Search for the cell housing the specified text and yield its [x, y] center coordinate. 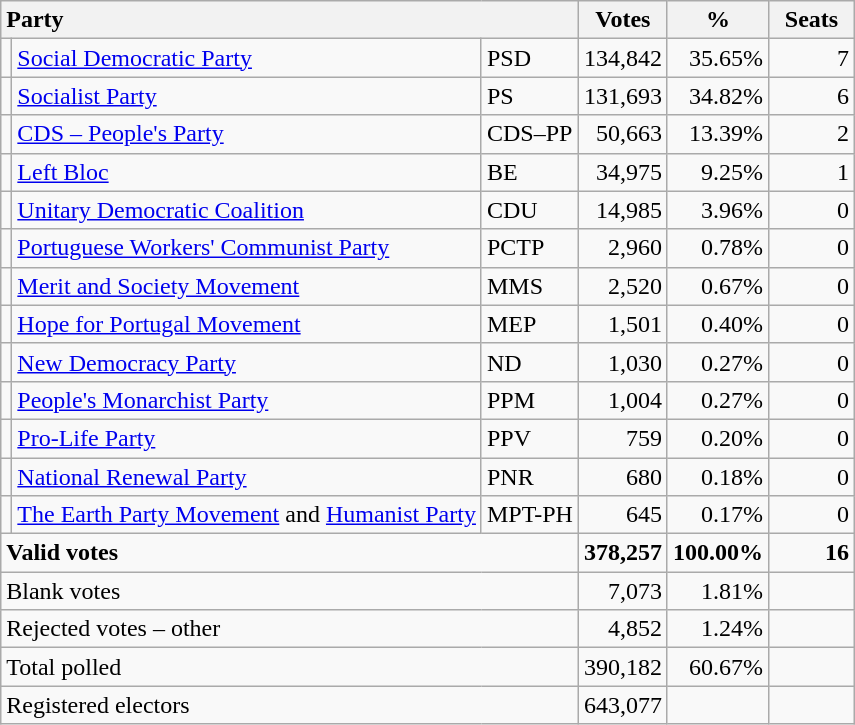
National Renewal Party [247, 477]
13.39% [718, 134]
Votes [622, 20]
Blank votes [290, 591]
2,960 [622, 248]
0.67% [718, 286]
34.82% [718, 96]
MMS [530, 286]
9.25% [718, 172]
CDS – People's Party [247, 134]
680 [622, 477]
1.81% [718, 591]
MEP [530, 324]
378,257 [622, 553]
The Earth Party Movement and Humanist Party [247, 515]
4,852 [622, 629]
Portuguese Workers' Communist Party [247, 248]
14,985 [622, 210]
1 [811, 172]
0.20% [718, 438]
BE [530, 172]
6 [811, 96]
390,182 [622, 667]
CDS–PP [530, 134]
1,004 [622, 400]
Socialist Party [247, 96]
New Democracy Party [247, 362]
2 [811, 134]
CDU [530, 210]
0.40% [718, 324]
Registered electors [290, 705]
Hope for Portugal Movement [247, 324]
643,077 [622, 705]
35.65% [718, 58]
ND [530, 362]
16 [811, 553]
0.78% [718, 248]
2,520 [622, 286]
Pro-Life Party [247, 438]
60.67% [718, 667]
PPV [530, 438]
7,073 [622, 591]
0.18% [718, 477]
PSD [530, 58]
0.17% [718, 515]
1.24% [718, 629]
131,693 [622, 96]
Party [290, 20]
% [718, 20]
Total polled [290, 667]
People's Monarchist Party [247, 400]
3.96% [718, 210]
645 [622, 515]
759 [622, 438]
Merit and Society Movement [247, 286]
Seats [811, 20]
Social Democratic Party [247, 58]
PPM [530, 400]
PNR [530, 477]
7 [811, 58]
Rejected votes – other [290, 629]
134,842 [622, 58]
34,975 [622, 172]
PS [530, 96]
Left Bloc [247, 172]
MPT-PH [530, 515]
100.00% [718, 553]
PCTP [530, 248]
50,663 [622, 134]
Valid votes [290, 553]
1,501 [622, 324]
Unitary Democratic Coalition [247, 210]
1,030 [622, 362]
